Scan for the cell matching the given text and deliver its (x, y) coordinate at center. 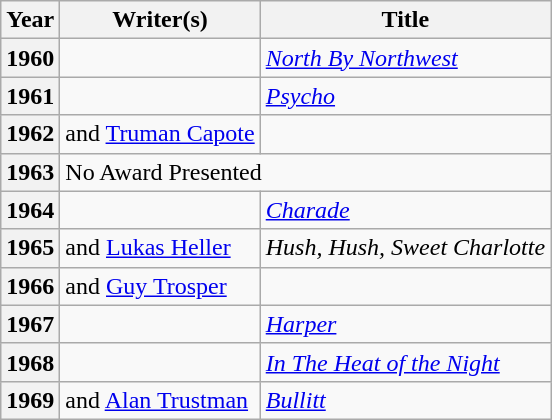
1962 (30, 134)
and Alan Trustman (160, 400)
North By Northwest (405, 58)
Title (405, 20)
and Lukas Heller (160, 248)
and Guy Trosper (160, 286)
1961 (30, 96)
No Award Presented (306, 172)
and Truman Capote (160, 134)
1963 (30, 172)
Year (30, 20)
1967 (30, 324)
1964 (30, 210)
Bullitt (405, 400)
Psycho (405, 96)
Hush, Hush, Sweet Charlotte (405, 248)
1960 (30, 58)
Charade (405, 210)
1969 (30, 400)
Harper (405, 324)
1966 (30, 286)
Writer(s) (160, 20)
In The Heat of the Night (405, 362)
1965 (30, 248)
1968 (30, 362)
